Pinpoint the cell where the given text exists, returning its (x, y) midpoint coordinate. 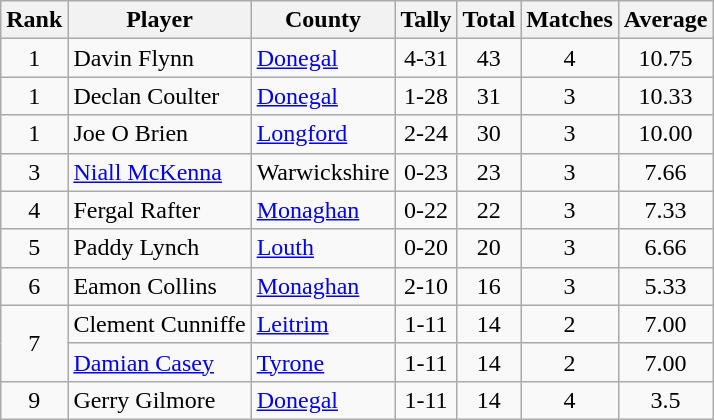
22 (489, 210)
7.33 (666, 210)
Leitrim (323, 324)
Declan Coulter (160, 96)
Fergal Rafter (160, 210)
10.75 (666, 58)
County (323, 20)
Rank (34, 20)
Average (666, 20)
7.66 (666, 172)
Clement Cunniffe (160, 324)
6.66 (666, 248)
Player (160, 20)
31 (489, 96)
2-24 (426, 134)
6 (34, 286)
Matches (570, 20)
Gerry Gilmore (160, 400)
Joe O Brien (160, 134)
30 (489, 134)
5 (34, 248)
Davin Flynn (160, 58)
0-20 (426, 248)
Paddy Lynch (160, 248)
Niall McKenna (160, 172)
4-31 (426, 58)
43 (489, 58)
Louth (323, 248)
1-28 (426, 96)
Damian Casey (160, 362)
Longford (323, 134)
10.00 (666, 134)
23 (489, 172)
0-23 (426, 172)
7 (34, 343)
Total (489, 20)
20 (489, 248)
5.33 (666, 286)
Tally (426, 20)
10.33 (666, 96)
Eamon Collins (160, 286)
2-10 (426, 286)
3.5 (666, 400)
16 (489, 286)
9 (34, 400)
Warwickshire (323, 172)
0-22 (426, 210)
Tyrone (323, 362)
